Pinpoint the cell where the given text exists, returning its (X, Y) midpoint coordinate. 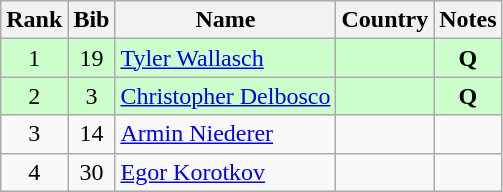
Tyler Wallasch (226, 58)
Name (226, 20)
4 (34, 172)
30 (92, 172)
Bib (92, 20)
19 (92, 58)
14 (92, 134)
Notes (468, 20)
Egor Korotkov (226, 172)
Christopher Delbosco (226, 96)
1 (34, 58)
Armin Niederer (226, 134)
Rank (34, 20)
Country (385, 20)
2 (34, 96)
